Output the [X, Y] coordinate of the center of the cell containing the given text.  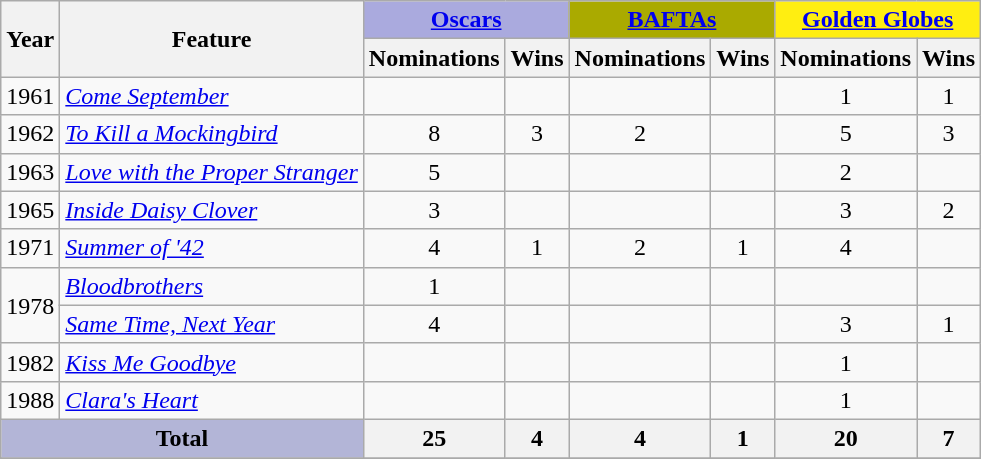
Clara's Heart [212, 400]
1962 [30, 134]
Love with the Proper Stranger [212, 172]
Inside Daisy Clover [212, 210]
1982 [30, 362]
Oscars [466, 20]
Feature [212, 39]
1963 [30, 172]
7 [949, 438]
Total [182, 438]
Summer of '42 [212, 248]
1965 [30, 210]
Come September [212, 96]
25 [434, 438]
1978 [30, 305]
8 [434, 134]
Year [30, 39]
Bloodbrothers [212, 286]
1961 [30, 96]
Golden Globes [878, 20]
Same Time, Next Year [212, 324]
To Kill a Mockingbird [212, 134]
BAFTAs [672, 20]
20 [846, 438]
Kiss Me Goodbye [212, 362]
1971 [30, 248]
1988 [30, 400]
